Locate the cell with the specified text and output its (X, Y) center coordinate. 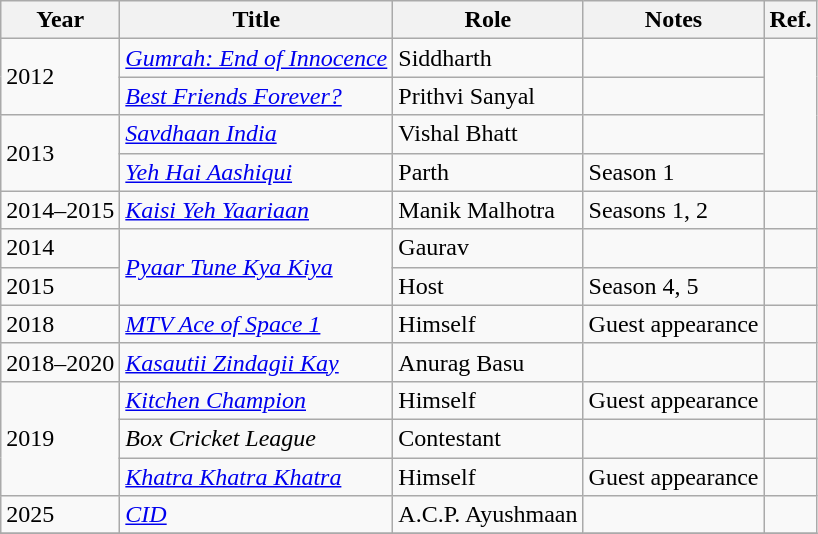
Box Cricket League (256, 438)
2014 (60, 248)
MTV Ace of Space 1 (256, 324)
Role (488, 20)
Savdhaan India (256, 134)
Seasons 1, 2 (674, 210)
Host (488, 286)
2013 (60, 153)
Contestant (488, 438)
Anurag Basu (488, 362)
Ref. (790, 20)
Gumrah: End of Innocence (256, 58)
Manik Malhotra (488, 210)
Season 1 (674, 172)
2018–2020 (60, 362)
Notes (674, 20)
Vishal Bhatt (488, 134)
Year (60, 20)
2015 (60, 286)
CID (256, 515)
Title (256, 20)
Siddharth (488, 58)
Kasautii Zindagii Kay (256, 362)
2019 (60, 438)
Season 4, 5 (674, 286)
Prithvi Sanyal (488, 96)
Khatra Khatra Khatra (256, 477)
2025 (60, 515)
2012 (60, 77)
Parth (488, 172)
2014–2015 (60, 210)
Gaurav (488, 248)
Yeh Hai Aashiqui (256, 172)
A.C.P. Ayushmaan (488, 515)
2018 (60, 324)
Best Friends Forever? (256, 96)
Kaisi Yeh Yaariaan (256, 210)
Kitchen Champion (256, 400)
Pyaar Tune Kya Kiya (256, 267)
